Return the (x, y) coordinate for the center point of the cell that contains the specified text.  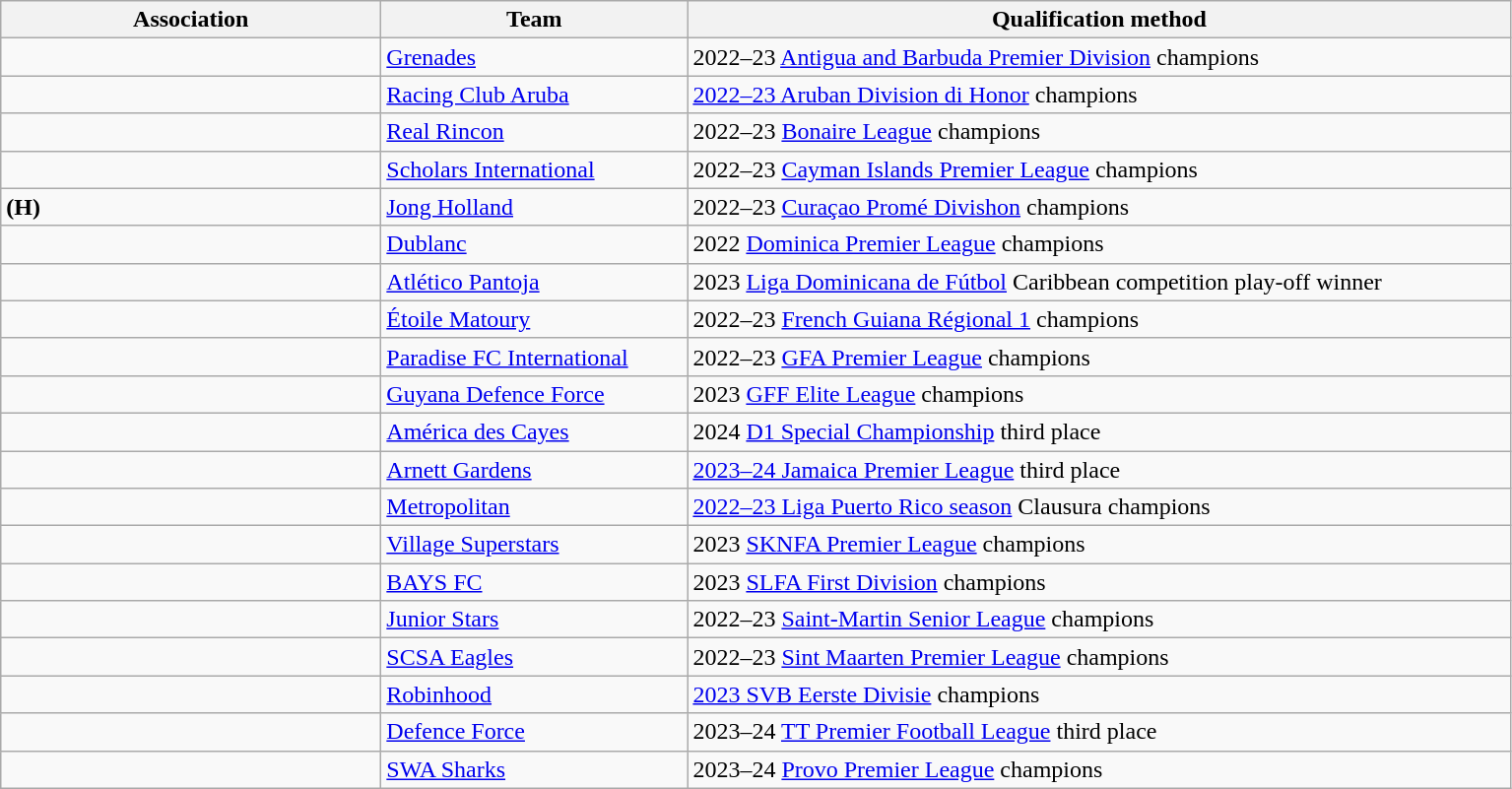
2022–23 Saint-Martin Senior League champions (1099, 620)
2023 SKNFA Premier League champions (1099, 545)
Guyana Defence Force (534, 394)
2022–23 Liga Puerto Rico season Clausura champions (1099, 507)
Atlético Pantoja (534, 282)
Dublanc (534, 244)
2023 Liga Dominicana de Fútbol Caribbean competition play-off winner (1099, 282)
BAYS FC (534, 582)
Étoile Matoury (534, 319)
(H) (191, 207)
2022–23 Antigua and Barbuda Premier Division champions (1099, 57)
2024 D1 Special Championship third place (1099, 431)
2022–23 Sint Maarten Premier League champions (1099, 657)
Junior Stars (534, 620)
Robinhood (534, 694)
Qualification method (1099, 20)
Metropolitan (534, 507)
2023 SVB Eerste Divisie champions (1099, 694)
Association (191, 20)
2022–23 Aruban Division di Honor champions (1099, 95)
Scholars International (534, 169)
2022–23 GFA Premier League champions (1099, 357)
Arnett Gardens (534, 470)
2023 SLFA First Division champions (1099, 582)
SWA Sharks (534, 769)
Defence Force (534, 732)
2022–23 Cayman Islands Premier League champions (1099, 169)
SCSA Eagles (534, 657)
2023 GFF Elite League champions (1099, 394)
Grenades (534, 57)
2022–23 Curaçao Promé Divishon champions (1099, 207)
Racing Club Aruba (534, 95)
Paradise FC International (534, 357)
2022 Dominica Premier League champions (1099, 244)
Real Rincon (534, 132)
América des Cayes (534, 431)
2023–24 TT Premier Football League third place (1099, 732)
Village Superstars (534, 545)
2023–24 Jamaica Premier League third place (1099, 470)
2023–24 Provo Premier League champions (1099, 769)
2022–23 Bonaire League champions (1099, 132)
Jong Holland (534, 207)
Team (534, 20)
2022–23 French Guiana Régional 1 champions (1099, 319)
